Scan for the cell matching the given text and deliver its [X, Y] coordinate at center. 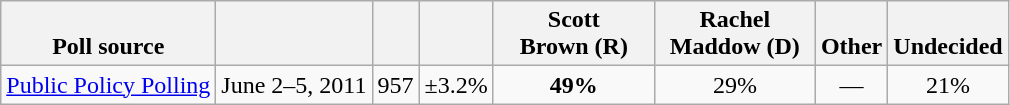
Public Policy Polling [108, 85]
— [851, 85]
ScottBrown (R) [574, 34]
49% [574, 85]
957 [396, 85]
21% [948, 85]
Undecided [948, 34]
Poll source [108, 34]
June 2–5, 2011 [294, 85]
±3.2% [456, 85]
Other [851, 34]
29% [734, 85]
RachelMaddow (D) [734, 34]
